From the cell containing the given text, extract its center point as (x, y) coordinate. 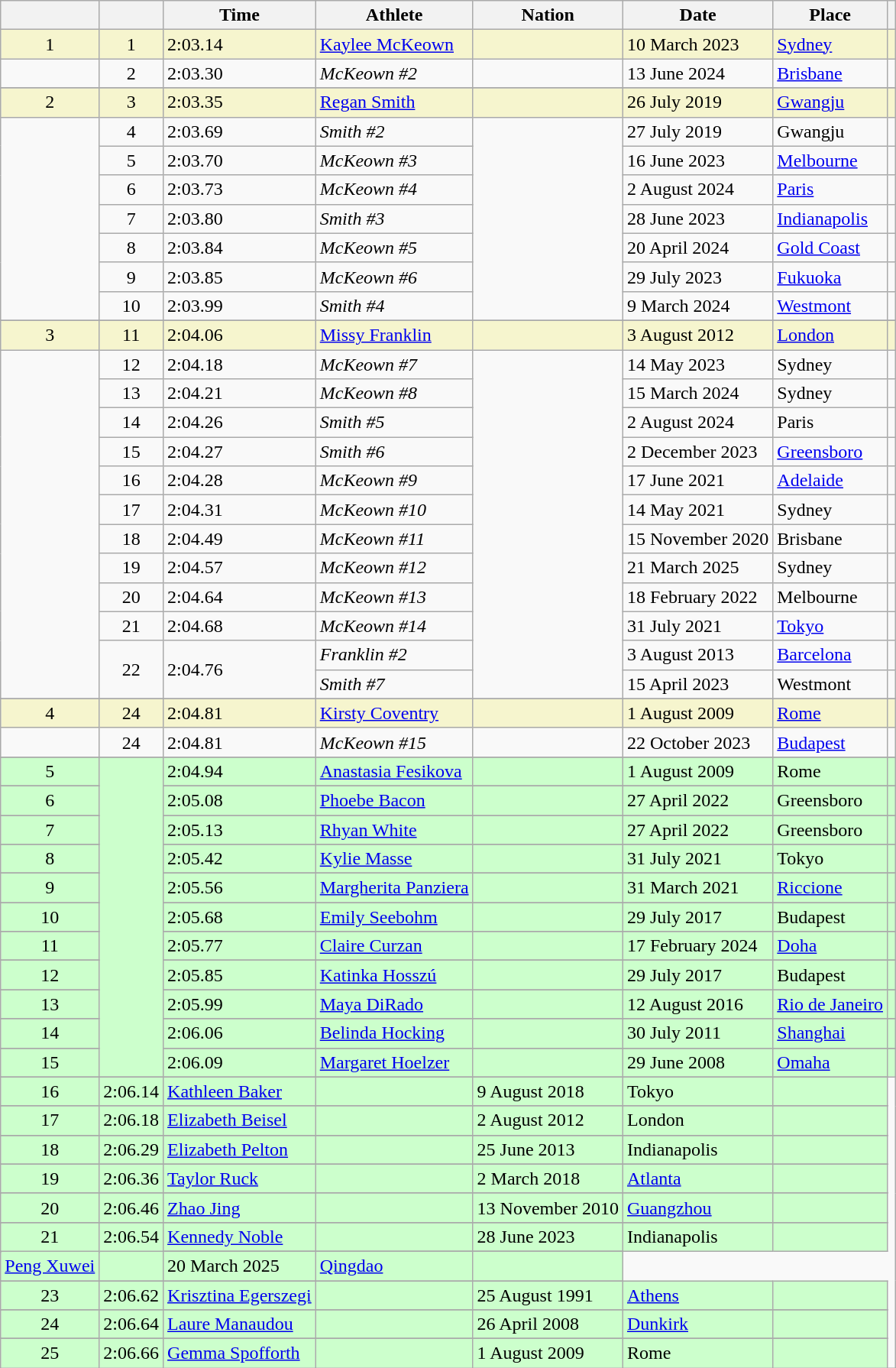
2:05.13 (240, 829)
2 December 2023 (697, 452)
Athlete (394, 15)
25 August 1991 (548, 1295)
26 April 2008 (548, 1324)
17 February 2024 (697, 946)
Athens (697, 1295)
Date (697, 15)
Fukuoka (830, 277)
2:06.54 (131, 1237)
2 March 2018 (548, 1178)
2:05.42 (240, 859)
2:04.64 (240, 597)
2:04.31 (240, 510)
20 March 2025 (240, 1266)
McKeown #8 (394, 394)
22 October 2023 (697, 742)
2:03.69 (240, 131)
17 June 2021 (697, 481)
McKeown #15 (394, 742)
2:05.56 (240, 888)
Anastasia Fesikova (394, 771)
9 August 2018 (548, 1091)
2:04.68 (240, 626)
2:06.62 (131, 1295)
McKeown #14 (394, 626)
Guangzhou (697, 1208)
2:05.99 (240, 1004)
2:06.14 (131, 1091)
McKeown #9 (394, 481)
2:04.49 (240, 539)
2:03.85 (240, 277)
Adelaide (830, 481)
Gemma Spofforth (240, 1353)
McKeown #4 (394, 190)
Claire Curzan (394, 946)
2:04.27 (240, 452)
12 August 2016 (697, 1004)
2:03.70 (240, 160)
13 June 2024 (697, 73)
Shanghai (830, 1033)
15 April 2023 (697, 684)
McKeown #6 (394, 277)
2:05.08 (240, 800)
Smith #7 (394, 684)
2:03.14 (240, 44)
Kirsty Coventry (394, 713)
McKeown #5 (394, 248)
McKeown #11 (394, 539)
2:04.57 (240, 568)
Barcelona (830, 655)
2:06.29 (131, 1149)
Smith #3 (394, 219)
McKeown #10 (394, 510)
2:04.21 (240, 394)
2:03.35 (240, 102)
2:04.06 (240, 335)
2:03.73 (240, 190)
2:06.06 (240, 1033)
2:04.94 (240, 771)
McKeown #3 (394, 160)
2:04.26 (240, 423)
2:06.64 (131, 1324)
Rio de Janeiro (830, 1004)
20 April 2024 (697, 248)
14 May 2023 (697, 365)
Doha (830, 946)
Margaret Hoelzer (394, 1062)
Nation (548, 15)
3 August 2012 (697, 335)
Qingdao (394, 1266)
Smith #4 (394, 306)
Elizabeth Pelton (240, 1149)
Place (830, 15)
2:04.76 (240, 669)
Kaylee McKeown (394, 44)
23 (50, 1295)
14 May 2021 (697, 510)
2:06.18 (131, 1120)
2:03.30 (240, 73)
15 March 2024 (697, 394)
Smith #5 (394, 423)
Peng Xuwei (50, 1266)
Katinka Hosszú (394, 975)
McKeown #7 (394, 365)
10 March 2023 (697, 44)
Taylor Ruck (240, 1178)
2 August 2012 (548, 1120)
Atlanta (697, 1178)
Kylie Masse (394, 859)
Zhao Jing (240, 1208)
Smith #6 (394, 452)
Riccione (830, 888)
Missy Franklin (394, 335)
Laure Manaudou (240, 1324)
Belinda Hocking (394, 1033)
Omaha (830, 1062)
McKeown #2 (394, 73)
15 November 2020 (697, 539)
Gold Coast (830, 248)
Time (240, 15)
Maya DiRado (394, 1004)
27 July 2019 (697, 131)
2:05.77 (240, 946)
26 July 2019 (697, 102)
2:03.99 (240, 306)
25 (50, 1353)
Phoebe Bacon (394, 800)
2:06.66 (131, 1353)
31 March 2021 (697, 888)
2:03.80 (240, 219)
18 February 2022 (697, 597)
29 June 2008 (697, 1062)
Elizabeth Beisel (240, 1120)
22 (131, 669)
2:05.85 (240, 975)
30 July 2011 (697, 1033)
2:04.18 (240, 365)
2:05.68 (240, 917)
Franklin #2 (394, 655)
Rhyan White (394, 829)
Dunkirk (697, 1324)
3 August 2013 (697, 655)
McKeown #12 (394, 568)
2:06.36 (131, 1178)
2:03.84 (240, 248)
Emily Seebohm (394, 917)
21 March 2025 (697, 568)
Margherita Panziera (394, 888)
Smith #2 (394, 131)
13 November 2010 (548, 1208)
Kathleen Baker (240, 1091)
25 June 2013 (548, 1149)
2:06.46 (131, 1208)
Kennedy Noble (240, 1237)
2:04.28 (240, 481)
9 March 2024 (697, 306)
McKeown #13 (394, 597)
Krisztina Egerszegi (240, 1295)
Regan Smith (394, 102)
16 June 2023 (697, 160)
2:06.09 (240, 1062)
29 July 2023 (697, 277)
